For the text-containing cell, return its midpoint in (x, y) coordinate format. 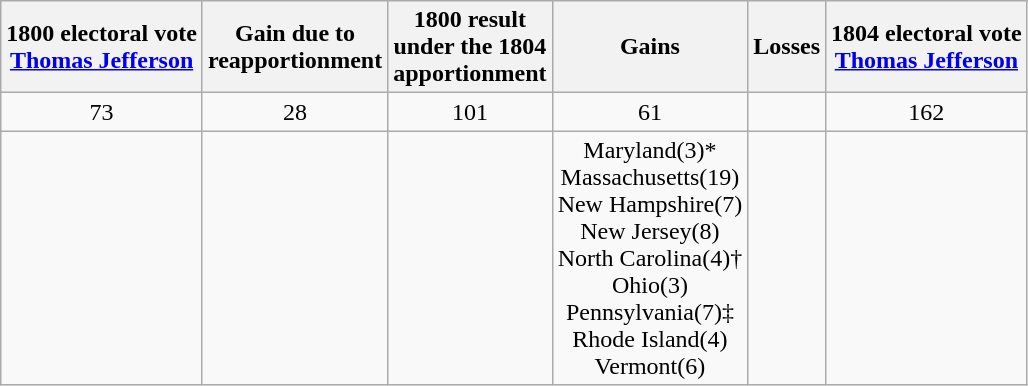
73 (102, 112)
1804 electoral voteThomas Jefferson (927, 47)
61 (650, 112)
1800 resultunder the 1804apportionment (470, 47)
28 (294, 112)
1800 electoral voteThomas Jefferson (102, 47)
Gains (650, 47)
162 (927, 112)
Losses (787, 47)
101 (470, 112)
Maryland(3)*Massachusetts(19)New Hampshire(7)New Jersey(8)North Carolina(4)†Ohio(3)Pennsylvania(7)‡Rhode Island(4)Vermont(6) (650, 258)
Gain due toreapportionment (294, 47)
